Locate the cell with the specified text and output its [x, y] center coordinate. 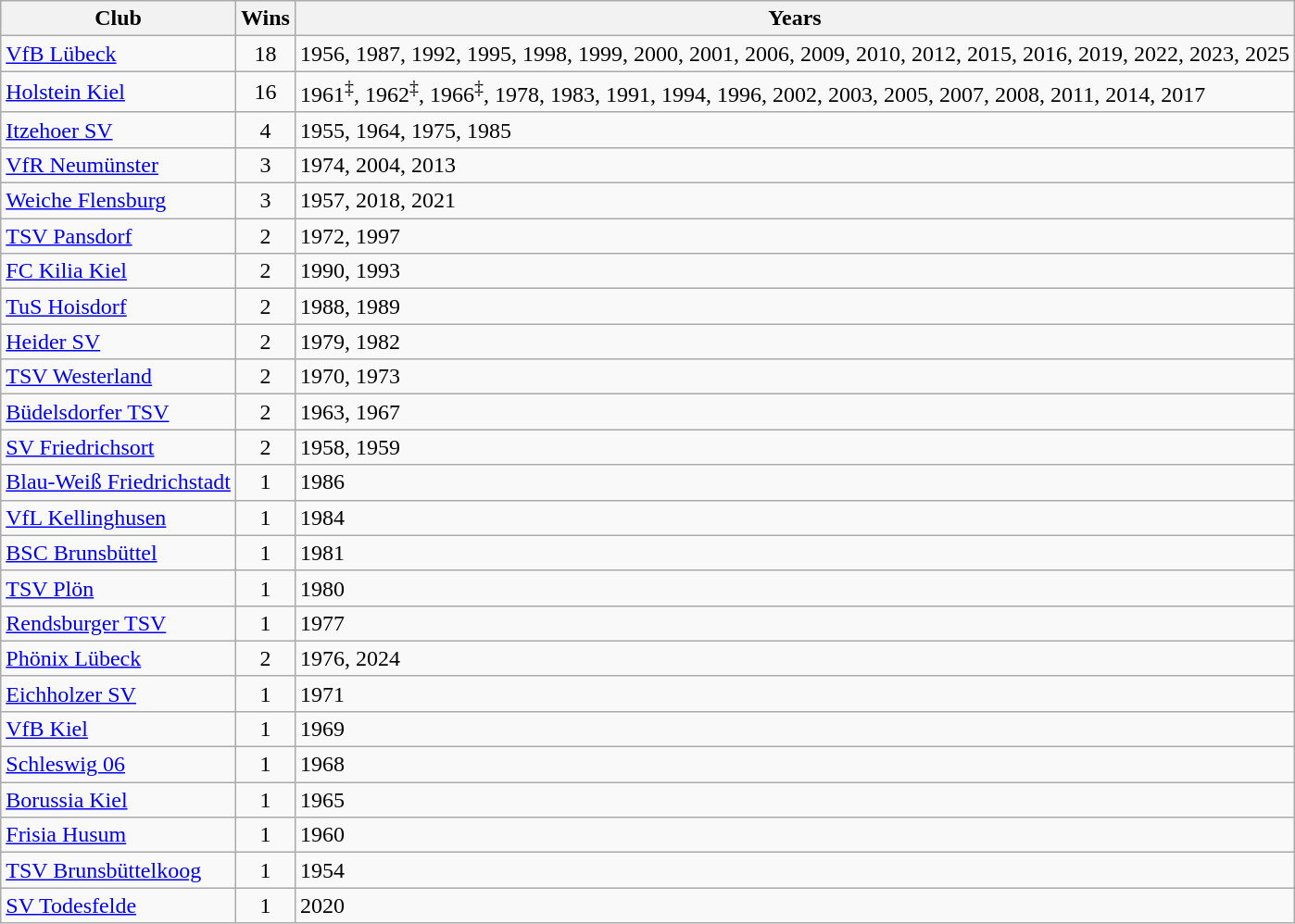
2020 [795, 905]
1958, 1959 [795, 447]
1988, 1989 [795, 306]
1971 [795, 693]
VfB Lübeck [119, 54]
1963, 1967 [795, 412]
VfB Kiel [119, 729]
1965 [795, 800]
18 [265, 54]
Schleswig 06 [119, 765]
TSV Pansdorf [119, 236]
1960 [795, 835]
1980 [795, 588]
FC Kilia Kiel [119, 271]
4 [265, 130]
1979, 1982 [795, 342]
1969 [795, 729]
VfR Neumünster [119, 165]
1977 [795, 623]
1954 [795, 870]
1968 [795, 765]
SV Friedrichsort [119, 447]
VfL Kellinghusen [119, 518]
1986 [795, 482]
1955, 1964, 1975, 1985 [795, 130]
Borussia Kiel [119, 800]
1972, 1997 [795, 236]
BSC Brunsbüttel [119, 553]
Frisia Husum [119, 835]
Itzehoer SV [119, 130]
1984 [795, 518]
Holstein Kiel [119, 93]
Heider SV [119, 342]
TSV Brunsbüttelkoog [119, 870]
1974, 2004, 2013 [795, 165]
Club [119, 19]
Weiche Flensburg [119, 201]
Blau-Weiß Friedrichstadt [119, 482]
1976, 2024 [795, 658]
1957, 2018, 2021 [795, 201]
1990, 1993 [795, 271]
1981 [795, 553]
Büdelsdorfer TSV [119, 412]
Phönix Lübeck [119, 658]
1970, 1973 [795, 377]
1956, 1987, 1992, 1995, 1998, 1999, 2000, 2001, 2006, 2009, 2010, 2012, 2015, 2016, 2019, 2022, 2023, 2025 [795, 54]
16 [265, 93]
TuS Hoisdorf [119, 306]
SV Todesfelde [119, 905]
Eichholzer SV [119, 693]
Years [795, 19]
Wins [265, 19]
TSV Westerland [119, 377]
1961‡, 1962‡, 1966‡, 1978, 1983, 1991, 1994, 1996, 2002, 2003, 2005, 2007, 2008, 2011, 2014, 2017 [795, 93]
Rendsburger TSV [119, 623]
TSV Plön [119, 588]
